Extract the [X, Y] coordinate from the center of the cell holding the provided text.  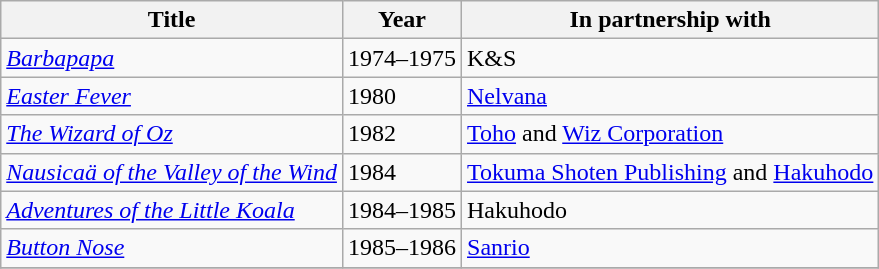
Year [402, 20]
Toho and Wiz Corporation [670, 134]
Tokuma Shoten Publishing and Hakuhodo [670, 172]
The Wizard of Oz [172, 134]
Barbapapa [172, 58]
1985–1986 [402, 248]
Button Nose [172, 248]
Title [172, 20]
Nausicaä of the Valley of the Wind [172, 172]
K&S [670, 58]
Hakuhodo [670, 210]
Adventures of the Little Koala [172, 210]
1980 [402, 96]
Nelvana [670, 96]
1984 [402, 172]
Easter Fever [172, 96]
Sanrio [670, 248]
1984–1985 [402, 210]
1982 [402, 134]
In partnership with [670, 20]
1974–1975 [402, 58]
